From the cell containing the given text, extract its center point as (X, Y) coordinate. 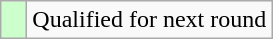
Qualified for next round (150, 20)
